Detect which cell encompasses the target text, then output its [x, y] center coordinate. 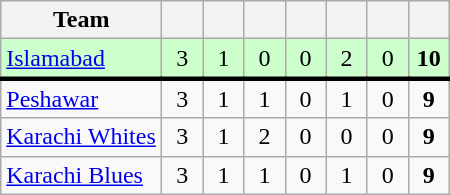
Islamabad [82, 59]
Karachi Blues [82, 175]
Karachi Whites [82, 137]
10 [428, 59]
Peshawar [82, 98]
Team [82, 20]
